Search for the cell housing the specified text and yield its [X, Y] center coordinate. 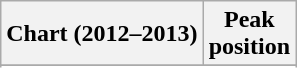
Chart (2012–2013) [102, 34]
Peak position [249, 34]
